Find where the given text appears and provide that cell's center as [X, Y] coordinate. 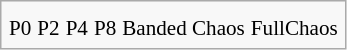
FullChaos [294, 28]
P8 [104, 28]
P2 [48, 28]
P4 [76, 28]
P0 [20, 28]
Banded Chaos [184, 28]
